Find where the given text appears and provide that cell's center as (x, y) coordinate. 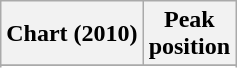
Chart (2010) (72, 34)
Peakposition (189, 34)
